Pinpoint the cell where the given text exists, returning its [x, y] midpoint coordinate. 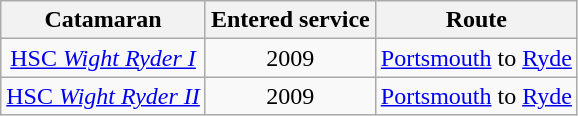
Route [476, 20]
Entered service [290, 20]
Catamaran [104, 20]
HSC Wight Ryder I [104, 58]
HSC Wight Ryder II [104, 96]
